Locate the cell with the specified text and output its [x, y] center coordinate. 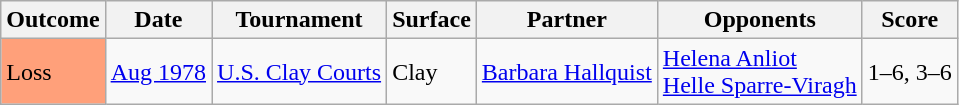
Opponents [760, 20]
Loss [53, 72]
Surface [432, 20]
Outcome [53, 20]
Helena Anliot Helle Sparre-Viragh [760, 72]
1–6, 3–6 [910, 72]
Tournament [300, 20]
Score [910, 20]
Partner [566, 20]
Date [158, 20]
Clay [432, 72]
U.S. Clay Courts [300, 72]
Barbara Hallquist [566, 72]
Aug 1978 [158, 72]
